Extract the [X, Y] coordinate from the center of the cell holding the provided text.  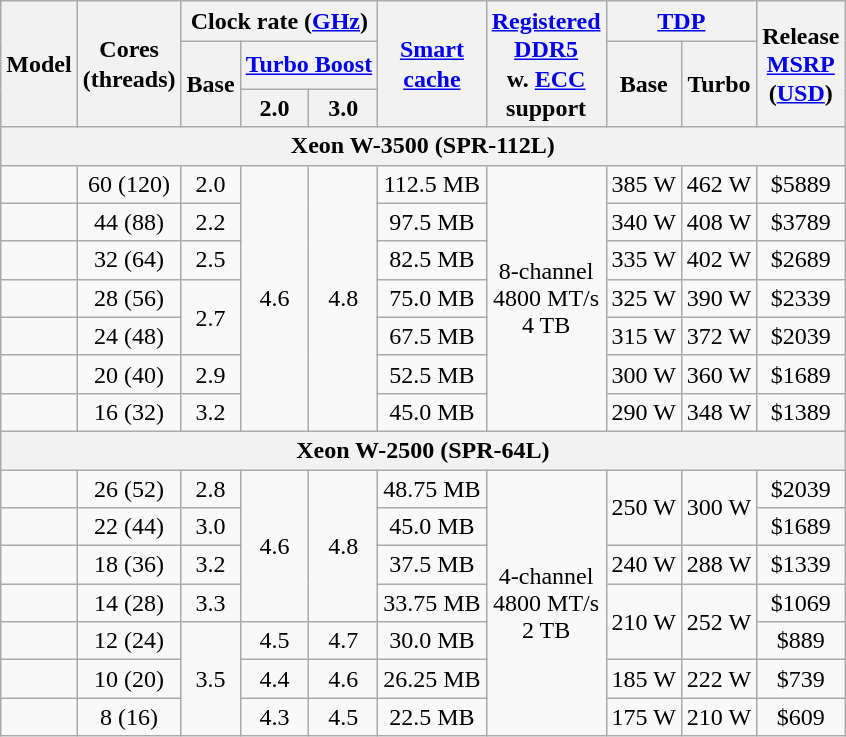
252 W [718, 622]
2.9 [210, 374]
48.75 MB [432, 489]
315 W [644, 336]
$1069 [801, 603]
4.4 [274, 679]
22 (44) [129, 527]
2.5 [210, 260]
348 W [718, 412]
82.5 MB [432, 260]
240 W [644, 565]
97.5 MB [432, 222]
12 (24) [129, 641]
33.75 MB [432, 603]
3.5 [210, 679]
Clock rate (GHz) [280, 21]
28 (56) [129, 298]
RegisteredDDR5w. ECCsupport [546, 64]
$1339 [801, 565]
372 W [718, 336]
20 (40) [129, 374]
24 (48) [129, 336]
402 W [718, 260]
ReleaseMSRP(USD) [801, 64]
60 (120) [129, 184]
16 (32) [129, 412]
$739 [801, 679]
$609 [801, 717]
4.3 [274, 717]
2.7 [210, 317]
250 W [644, 508]
3.3 [210, 603]
8-channel4800 MT/s4 TB [546, 298]
Turbo Boost [309, 65]
462 W [718, 184]
26.25 MB [432, 679]
290 W [644, 412]
32 (64) [129, 260]
Cores(threads) [129, 64]
44 (88) [129, 222]
360 W [718, 374]
340 W [644, 222]
288 W [718, 565]
TDP [682, 21]
$1389 [801, 412]
30.0 MB [432, 641]
385 W [644, 184]
222 W [718, 679]
26 (52) [129, 489]
Smartcache [432, 64]
325 W [644, 298]
2.2 [210, 222]
18 (36) [129, 565]
14 (28) [129, 603]
112.5 MB [432, 184]
$2689 [801, 260]
$3789 [801, 222]
175 W [644, 717]
$2339 [801, 298]
2.8 [210, 489]
335 W [644, 260]
10 (20) [129, 679]
37.5 MB [432, 565]
22.5 MB [432, 717]
390 W [718, 298]
408 W [718, 222]
$889 [801, 641]
4.7 [344, 641]
185 W [644, 679]
$5889 [801, 184]
4-channel4800 MT/s2 TB [546, 603]
75.0 MB [432, 298]
Xeon W-2500 (SPR-64L) [423, 450]
Xeon W-3500 (SPR-112L) [423, 146]
67.5 MB [432, 336]
52.5 MB [432, 374]
8 (16) [129, 717]
Turbo [718, 84]
Model [39, 64]
